Extract the (x, y) coordinate from the center of the cell holding the provided text.  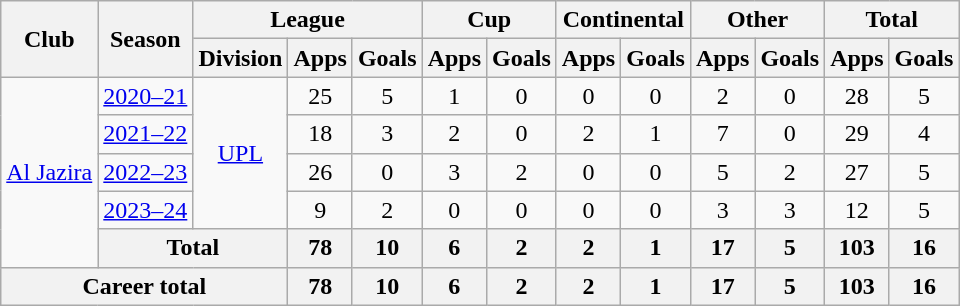
29 (857, 134)
25 (320, 96)
18 (320, 134)
9 (320, 210)
2020–21 (146, 96)
Season (146, 39)
Other (757, 20)
4 (924, 134)
Continental (623, 20)
28 (857, 96)
Division (240, 58)
Al Jazira (50, 172)
Club (50, 39)
7 (722, 134)
League (308, 20)
2023–24 (146, 210)
2021–22 (146, 134)
2022–23 (146, 172)
27 (857, 172)
Cup (489, 20)
26 (320, 172)
12 (857, 210)
UPL (240, 153)
Career total (144, 286)
